Capture the cell that displays the provided text and extract its (X, Y) central coordinate. 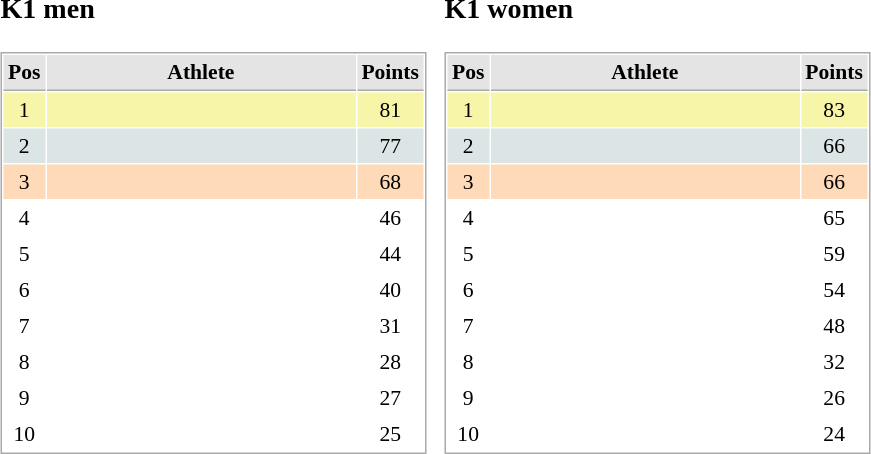
27 (390, 398)
48 (834, 326)
24 (834, 434)
59 (834, 254)
68 (390, 182)
25 (390, 434)
83 (834, 110)
31 (390, 326)
46 (390, 218)
44 (390, 254)
32 (834, 362)
54 (834, 290)
26 (834, 398)
28 (390, 362)
65 (834, 218)
81 (390, 110)
77 (390, 146)
40 (390, 290)
